Return the [X, Y] coordinate for the center point of the cell that contains the specified text.  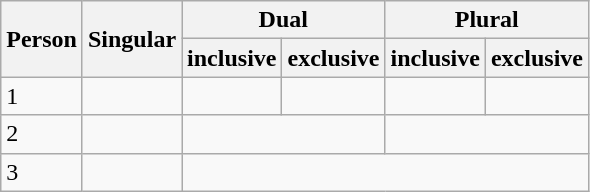
2 [42, 134]
1 [42, 96]
Singular [132, 39]
Person [42, 39]
3 [42, 172]
Dual [284, 20]
Plural [486, 20]
